Provide the [X, Y] coordinate of the cell's center where the given text is located.  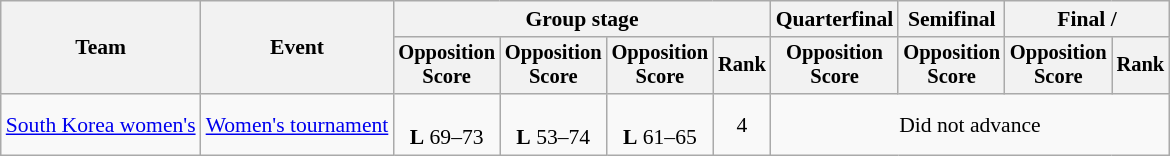
L 69–73 [446, 124]
Event [298, 48]
Group stage [582, 19]
Team [101, 48]
L 53–74 [554, 124]
L 61–65 [660, 124]
South Korea women's [101, 124]
Semifinal [952, 19]
Final / [1087, 19]
4 [742, 124]
Did not advance [970, 124]
Quarterfinal [835, 19]
Women's tournament [298, 124]
